Return the (x, y) coordinate for the center point of the cell that contains the specified text.  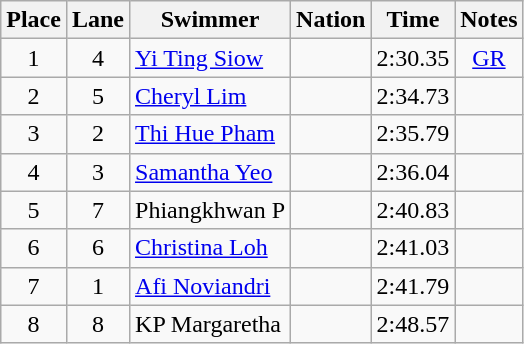
Christina Loh (210, 248)
2:48.57 (413, 324)
2:41.03 (413, 248)
Samantha Yeo (210, 172)
Afi Noviandri (210, 286)
Time (413, 20)
Nation (331, 20)
2:41.79 (413, 286)
GR (489, 58)
Cheryl Lim (210, 96)
2:40.83 (413, 210)
Swimmer (210, 20)
2:35.79 (413, 134)
2:34.73 (413, 96)
Place (34, 20)
Notes (489, 20)
Yi Ting Siow (210, 58)
KP Margaretha (210, 324)
Phiangkhwan P (210, 210)
Thi Hue Pham (210, 134)
2:36.04 (413, 172)
2:30.35 (413, 58)
Lane (98, 20)
